Pinpoint the cell where the given text exists, returning its (X, Y) midpoint coordinate. 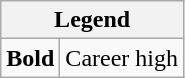
Legend (92, 20)
Bold (30, 58)
Career high (122, 58)
